Return the (x, y) coordinate for the center point of the cell that contains the specified text.  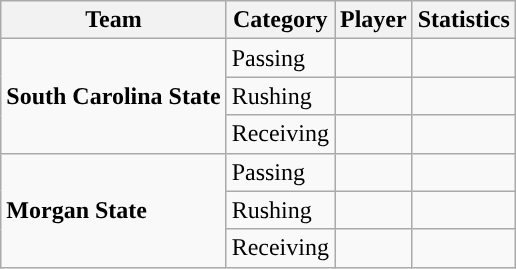
South Carolina State (114, 96)
Category (280, 20)
Team (114, 20)
Morgan State (114, 210)
Player (373, 20)
Statistics (464, 20)
